Detect which cell encompasses the target text, then output its [X, Y] center coordinate. 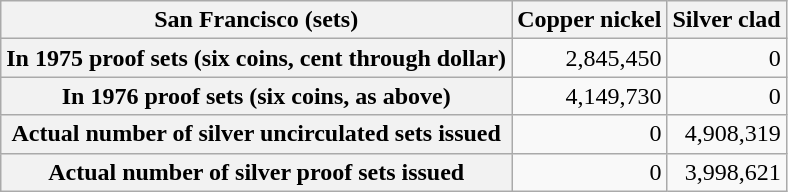
In 1975 proof sets (six coins, cent through dollar) [256, 58]
Copper nickel [590, 20]
In 1976 proof sets (six coins, as above) [256, 96]
4,908,319 [726, 134]
San Francisco (sets) [256, 20]
Silver clad [726, 20]
4,149,730 [590, 96]
Actual number of silver uncirculated sets issued [256, 134]
Actual number of silver proof sets issued [256, 172]
3,998,621 [726, 172]
2,845,450 [590, 58]
